Output the (x, y) coordinate of the center of the cell containing the given text.  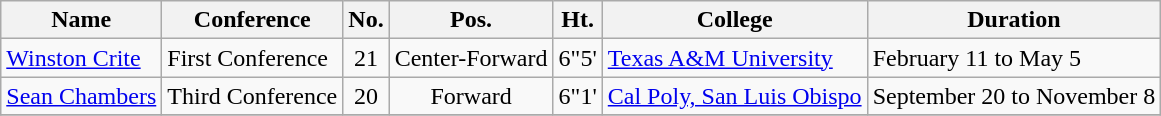
Cal Poly, San Luis Obispo (734, 96)
First Conference (252, 58)
Duration (1014, 20)
6"1' (578, 96)
Winston Crite (82, 58)
Forward (471, 96)
Ht. (578, 20)
6"5' (578, 58)
Name (82, 20)
Conference (252, 20)
20 (366, 96)
Center-Forward (471, 58)
21 (366, 58)
Pos. (471, 20)
Texas A&M University (734, 58)
College (734, 20)
September 20 to November 8 (1014, 96)
Sean Chambers (82, 96)
Third Conference (252, 96)
February 11 to May 5 (1014, 58)
No. (366, 20)
